Pinpoint the cell where the given text exists, returning its (X, Y) midpoint coordinate. 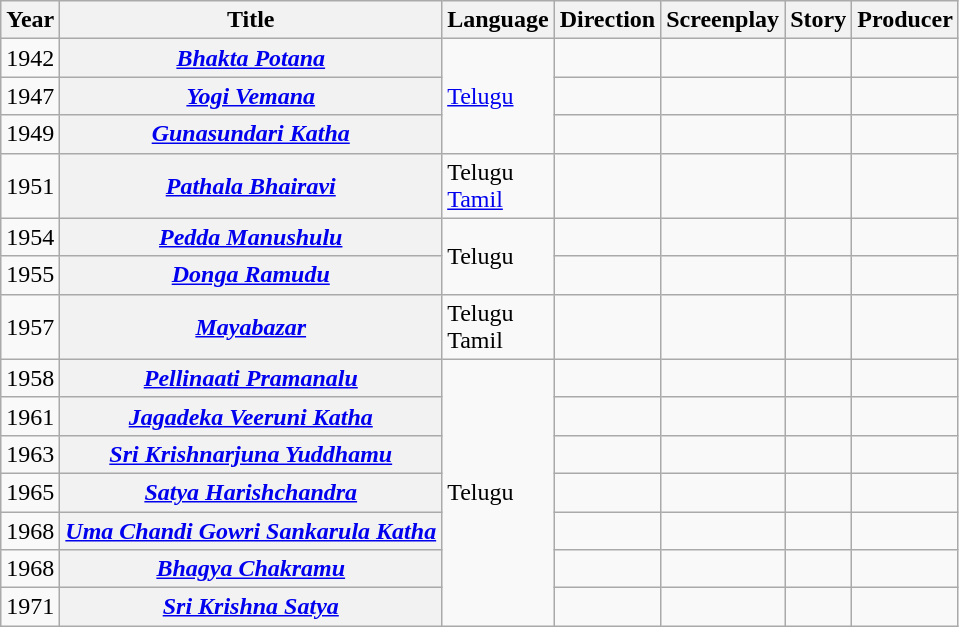
Producer (906, 20)
Year (30, 20)
1954 (30, 237)
1957 (30, 326)
Pathala Bhairavi (251, 186)
1947 (30, 96)
1961 (30, 416)
1951 (30, 186)
Sri Krishnarjuna Yuddhamu (251, 454)
Title (251, 20)
Mayabazar (251, 326)
Gunasundari Katha (251, 134)
Pedda Manushulu (251, 237)
Satya Harishchandra (251, 492)
1965 (30, 492)
Language (498, 20)
Uma Chandi Gowri Sankarula Katha (251, 531)
Screenplay (723, 20)
1955 (30, 275)
Jagadeka Veeruni Katha (251, 416)
Yogi Vemana (251, 96)
Direction (608, 20)
1958 (30, 378)
Bhagya Chakramu (251, 569)
Sri Krishna Satya (251, 607)
1963 (30, 454)
1949 (30, 134)
Donga Ramudu (251, 275)
1971 (30, 607)
Pellinaati Pramanalu (251, 378)
Bhakta Potana (251, 58)
1942 (30, 58)
Story (818, 20)
